Provide the [X, Y] coordinate of the cell's center where the given text is located.  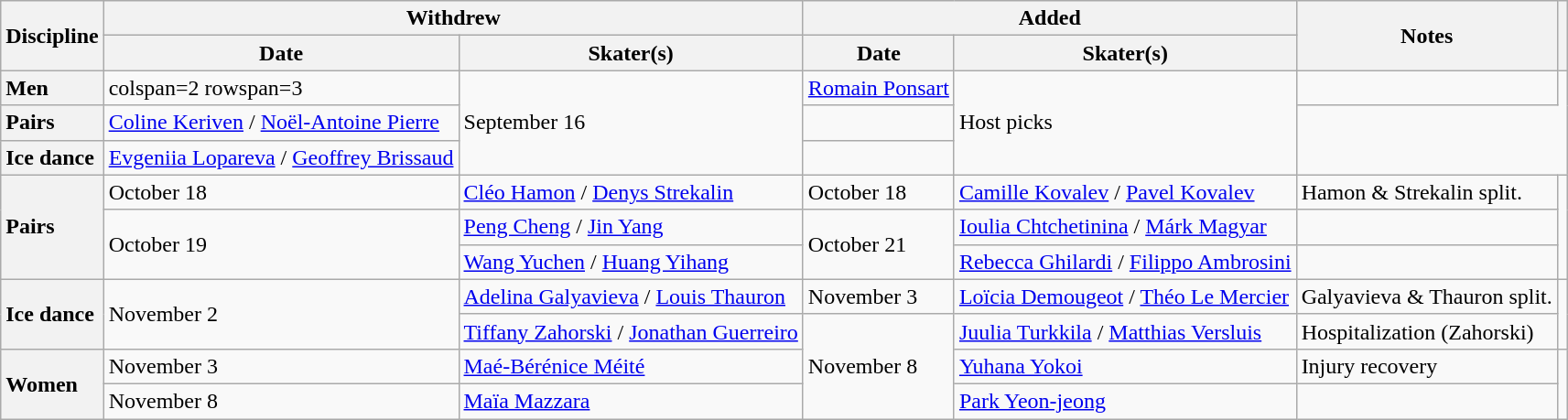
Ioulia Chtchetinina / Márk Magyar [1125, 227]
Evgeniia Lopareva / Geoffrey Brissaud [281, 157]
September 16 [631, 123]
Cléo Hamon / Denys Strekalin [631, 192]
Discipline [52, 36]
Romain Ponsart [879, 88]
Wang Yuchen / Huang Yihang [631, 262]
Adelina Galyavieva / Louis Thauron [631, 296]
Notes [1426, 36]
Withdrew [453, 18]
colspan=2 rowspan=3 [281, 88]
Hamon & Strekalin split. [1426, 192]
November 2 [281, 314]
Peng Cheng / Jin Yang [631, 227]
Juulia Turkkila / Matthias Versluis [1125, 331]
October 21 [879, 244]
Host picks [1125, 123]
Maé-Bérénice Méité [631, 366]
Camille Kovalev / Pavel Kovalev [1125, 192]
Women [52, 383]
Yuhana Yokoi [1125, 366]
Men [52, 88]
Loïcia Demougeot / Théo Le Mercier [1125, 296]
Hospitalization (Zahorski) [1426, 331]
Coline Keriven / Noël-Antoine Pierre [281, 123]
Park Yeon-jeong [1125, 401]
Galyavieva & Thauron split. [1426, 296]
Tiffany Zahorski / Jonathan Guerreiro [631, 331]
Maïa Mazzara [631, 401]
Injury recovery [1426, 366]
Rebecca Ghilardi / Filippo Ambrosini [1125, 262]
October 19 [281, 244]
Added [1049, 18]
